Find where the given text appears and provide that cell's center as [x, y] coordinate. 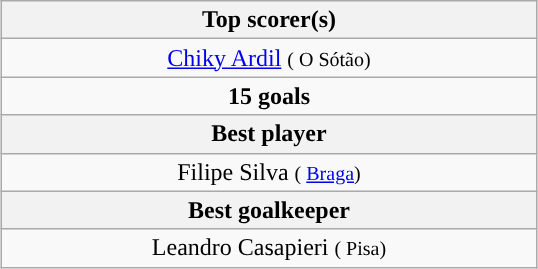
Top scorer(s) [269, 20]
Leandro Casapieri ( Pisa) [269, 248]
Filipe Silva ( Braga) [269, 172]
15 goals [269, 96]
Best player [269, 134]
Chiky Ardil ( O Sótão) [269, 58]
Best goalkeeper [269, 210]
